Return the (x, y) coordinate for the center point of the cell that contains the specified text.  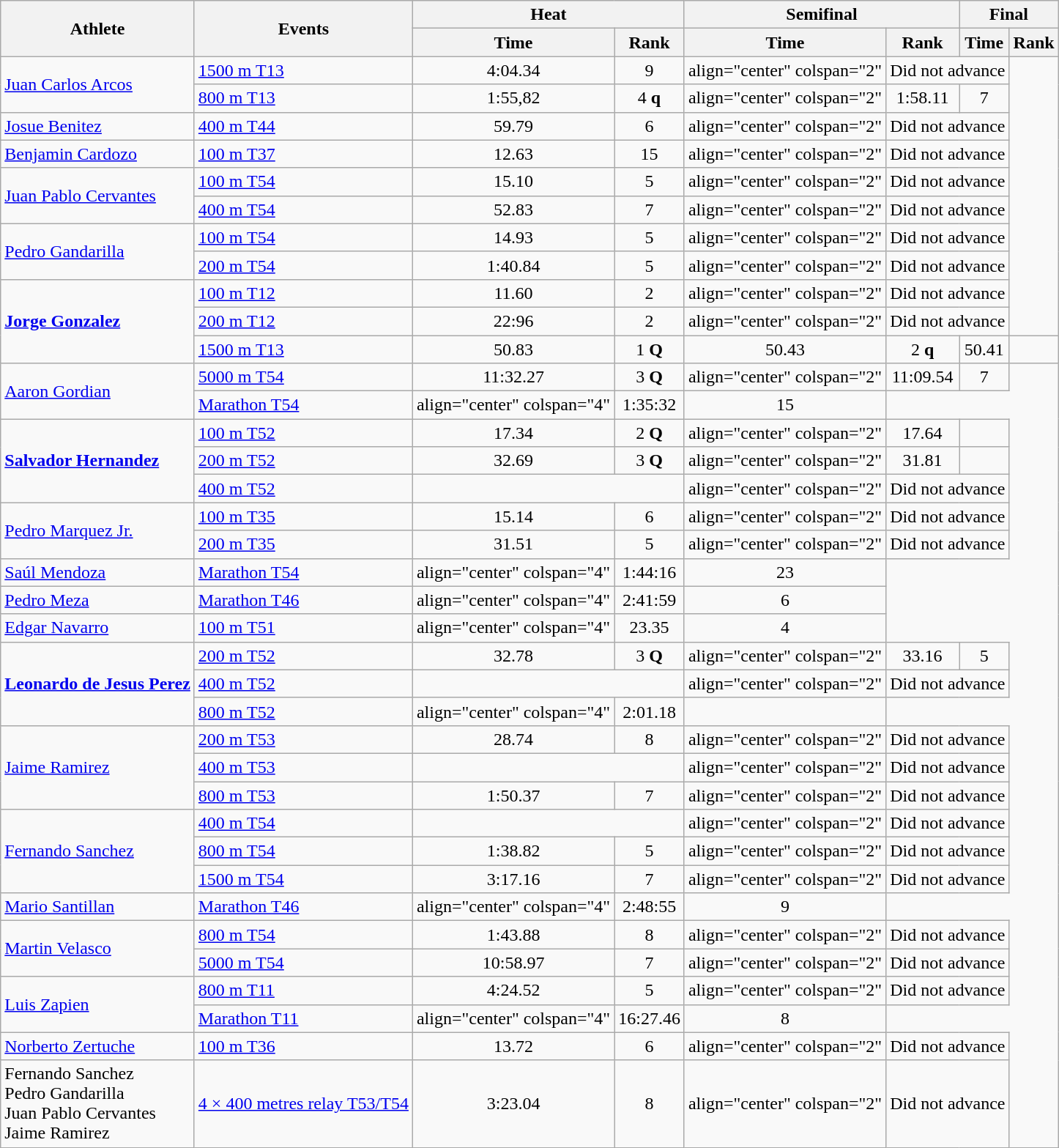
Benjamin Cardozo (98, 154)
Fernando SanchezPedro GandarillaJuan Pablo CervantesJaime Ramirez (98, 1103)
Athlete (98, 29)
Heat (548, 15)
Final (1009, 15)
1:43.88 (513, 935)
Jaime Ramirez (98, 767)
Edgar Navarro (98, 628)
17.34 (513, 433)
Fernando Sanchez (98, 851)
Aaron Gordian (98, 391)
50.41 (984, 349)
100 m T12 (303, 293)
31.81 (923, 461)
Semifinal (822, 15)
1500 m T54 (303, 879)
Pedro Marquez Jr. (98, 530)
1:50.37 (513, 795)
400 m T44 (303, 126)
1:58.11 (923, 98)
32.78 (513, 656)
Pedro Gandarilla (98, 251)
Pedro Meza (98, 600)
100 m T51 (303, 628)
Jorge Gonzalez (98, 321)
33.16 (923, 656)
59.79 (513, 126)
4 × 400 metres relay T53/T54 (303, 1103)
Norberto Zertuche (98, 1046)
800 m T52 (303, 711)
22:96 (513, 321)
50.43 (785, 349)
2:48:55 (650, 907)
200 m T35 (303, 544)
400 m T53 (303, 767)
12.63 (513, 154)
11.60 (513, 293)
13.72 (513, 1046)
23 (785, 572)
15.14 (513, 516)
800 m T13 (303, 98)
11:09.54 (923, 377)
800 m T53 (303, 795)
23.35 (650, 628)
Salvador Hernandez (98, 461)
Leonardo de Jesus Perez (98, 684)
1:38.82 (513, 851)
28.74 (513, 739)
1 Q (650, 349)
Juan Carlos Arcos (98, 84)
15.10 (513, 182)
200 m T53 (303, 739)
52.83 (513, 210)
4:04.34 (513, 70)
2 q (923, 349)
4 q (650, 98)
2:01.18 (650, 711)
Juan Pablo Cervantes (98, 196)
32.69 (513, 461)
11:32.27 (513, 377)
1:55,82 (513, 98)
200 m T12 (303, 321)
1:35:32 (650, 405)
800 m T11 (303, 990)
16:27.46 (650, 1018)
1:40.84 (513, 265)
3:23.04 (513, 1103)
Mario Santillan (98, 907)
2:41:59 (650, 600)
17.64 (923, 433)
50.83 (513, 349)
100 m T35 (303, 516)
Martin Velasco (98, 949)
4:24.52 (513, 990)
Josue Benitez (98, 126)
100 m T37 (303, 154)
2 Q (650, 433)
1:44:16 (650, 572)
Marathon T11 (303, 1018)
100 m T52 (303, 433)
3:17.16 (513, 879)
Saúl Mendoza (98, 572)
10:58.97 (513, 963)
Events (303, 29)
31.51 (513, 544)
4 (785, 628)
14.93 (513, 237)
Luis Zapien (98, 1004)
200 m T54 (303, 265)
100 m T36 (303, 1046)
